Pinpoint the cell where the given text exists, returning its (X, Y) midpoint coordinate. 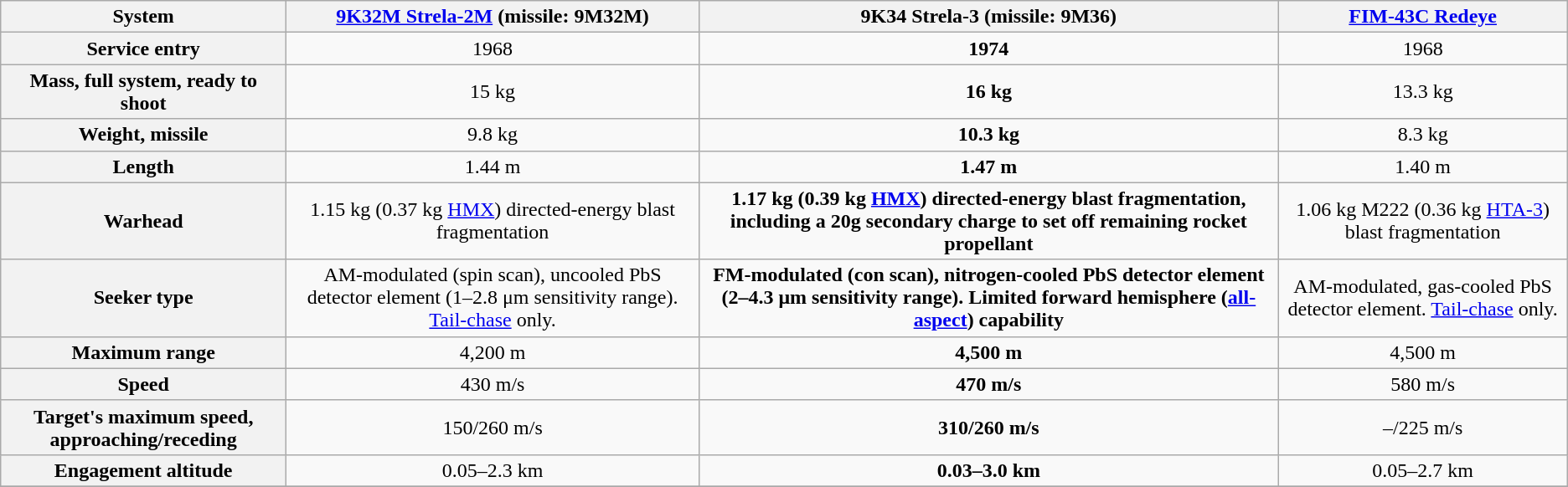
AM-modulated (spin scan), uncooled PbS detector element (1–2.8 μm sensitivity range). Tail-chase only. (493, 298)
9.8 kg (493, 135)
310/260 m/s (989, 427)
1.17 kg (0.39 kg HMX) directed-energy blast fragmentation, including a 20g secondary charge to set off remaining rocket propellant (989, 221)
0.05–2.7 km (1422, 470)
Mass, full system, ready to shoot (144, 92)
150/260 m/s (493, 427)
4,200 m (493, 352)
1.44 m (493, 167)
1.06 kg M222 (0.36 kg HTA-3) blast fragmentation (1422, 221)
Engagement altitude (144, 470)
0.03–3.0 km (989, 470)
Service entry (144, 49)
AM-modulated, gas-cooled PbS detector element. Tail-chase only. (1422, 298)
470 m/s (989, 384)
Length (144, 167)
16 kg (989, 92)
FIM-43C Redeye (1422, 17)
430 m/s (493, 384)
–/225 m/s (1422, 427)
15 kg (493, 92)
9K32M Strela-2M (missile: 9M32M) (493, 17)
13.3 kg (1422, 92)
Seeker type (144, 298)
8.3 kg (1422, 135)
1974 (989, 49)
0.05–2.3 km (493, 470)
FM-modulated (con scan), nitrogen-cooled PbS detector element (2–4.3 μm sensitivity range). Limited forward hemisphere (all-aspect) capability (989, 298)
580 m/s (1422, 384)
1.47 m (989, 167)
Maximum range (144, 352)
System (144, 17)
Target's maximum speed, approaching/receding (144, 427)
Speed (144, 384)
Weight, missile (144, 135)
1.15 kg (0.37 kg HMX) directed-energy blast fragmentation (493, 221)
Warhead (144, 221)
10.3 kg (989, 135)
1.40 m (1422, 167)
9K34 Strela-3 (missile: 9M36) (989, 17)
